Provide the [x, y] coordinate of the cell's center where the given text is located.  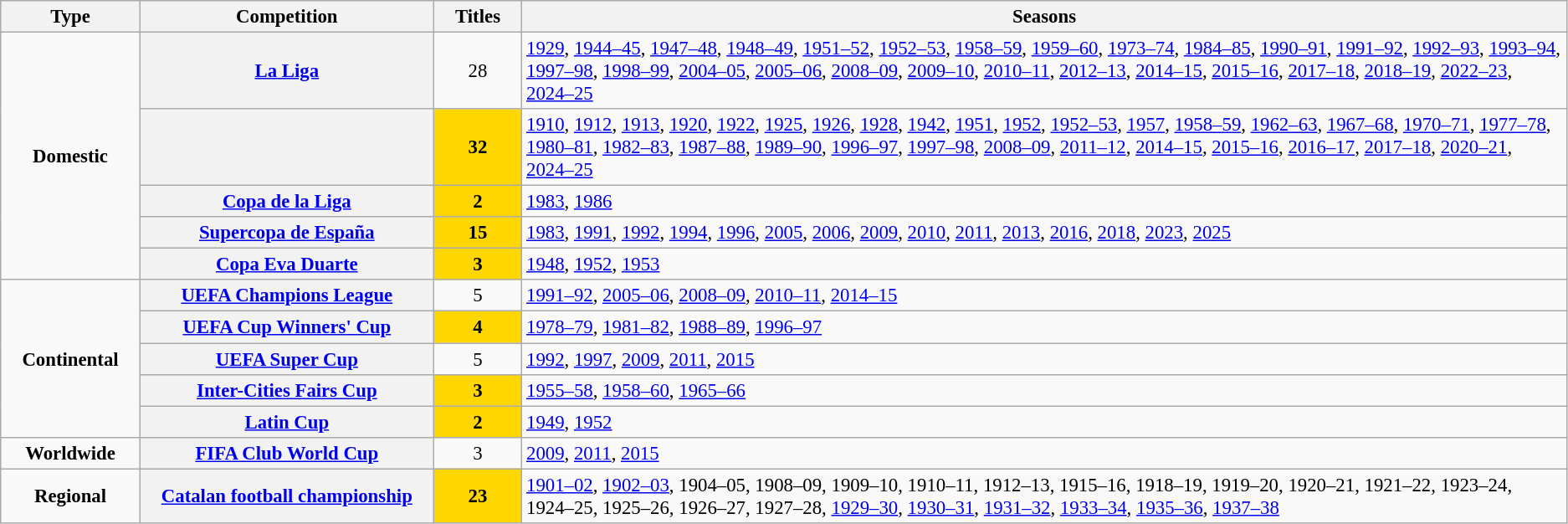
Worldwide [70, 453]
Seasons [1044, 17]
FIFA Club World Cup [286, 453]
Supercopa de España [286, 233]
UEFA Champions League [286, 295]
Regional [70, 496]
Inter-Cities Fairs Cup [286, 390]
Latin Cup [286, 422]
1949, 1952 [1044, 422]
UEFA Super Cup [286, 359]
1955–58, 1958–60, 1965–66 [1044, 390]
15 [477, 233]
1991–92, 2005–06, 2008–09, 2010–11, 2014–15 [1044, 295]
1983, 1991, 1992, 1994, 1996, 2005, 2006, 2009, 2010, 2011, 2013, 2016, 2018, 2023, 2025 [1044, 233]
2009, 2011, 2015 [1044, 453]
28 [477, 71]
Titles [477, 17]
Domestic [70, 157]
Copa Eva Duarte [286, 265]
1983, 1986 [1044, 202]
1992, 1997, 2009, 2011, 2015 [1044, 359]
Copa de la Liga [286, 202]
23 [477, 496]
Continental [70, 358]
Competition [286, 17]
UEFA Cup Winners' Cup [286, 327]
1948, 1952, 1953 [1044, 265]
1978–79, 1981–82, 1988–89, 1996–97 [1044, 327]
La Liga [286, 71]
4 [477, 327]
32 [477, 147]
Type [70, 17]
Catalan football championship [286, 496]
